Determine the [X, Y] coordinate at the center of the cell enclosing the given text.  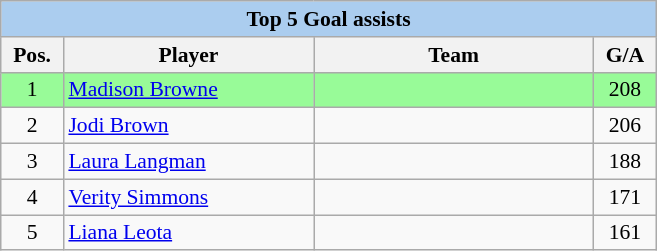
4 [32, 197]
206 [626, 126]
Player [188, 55]
171 [626, 197]
Jodi Brown [188, 126]
Liana Leota [188, 233]
Madison Browne [188, 90]
G/A [626, 55]
Laura Langman [188, 162]
Verity Simmons [188, 197]
Team [454, 55]
188 [626, 162]
208 [626, 90]
3 [32, 162]
1 [32, 90]
161 [626, 233]
Pos. [32, 55]
Top 5 Goal assists [329, 19]
2 [32, 126]
5 [32, 233]
